Extract the [x, y] coordinate from the center of the cell holding the provided text.  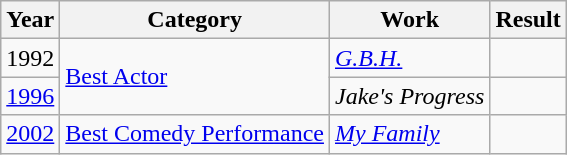
My Family [409, 134]
1996 [30, 96]
2002 [30, 134]
Result [528, 20]
Best Actor [195, 77]
Best Comedy Performance [195, 134]
1992 [30, 58]
Work [409, 20]
Category [195, 20]
Year [30, 20]
G.B.H. [409, 58]
Jake's Progress [409, 96]
